Pinpoint the cell where the given text exists, returning its (x, y) midpoint coordinate. 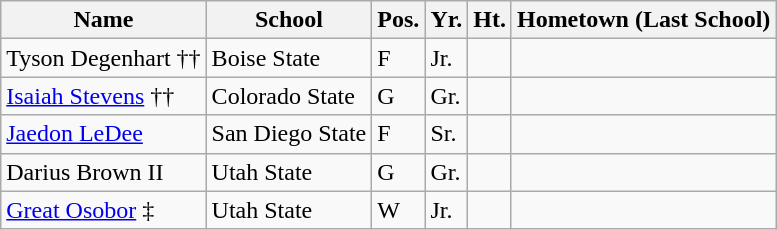
Darius Brown II (104, 172)
San Diego State (289, 134)
School (289, 20)
W (398, 210)
Colorado State (289, 96)
Hometown (Last School) (643, 20)
Tyson Degenhart †† (104, 58)
Pos. (398, 20)
Jaedon LeDee (104, 134)
Name (104, 20)
Boise State (289, 58)
Sr. (446, 134)
Isaiah Stevens †† (104, 96)
Yr. (446, 20)
Ht. (490, 20)
Great Osobor ‡ (104, 210)
